Identify which cell holds the provided text, then report its (X, Y) central coordinate. 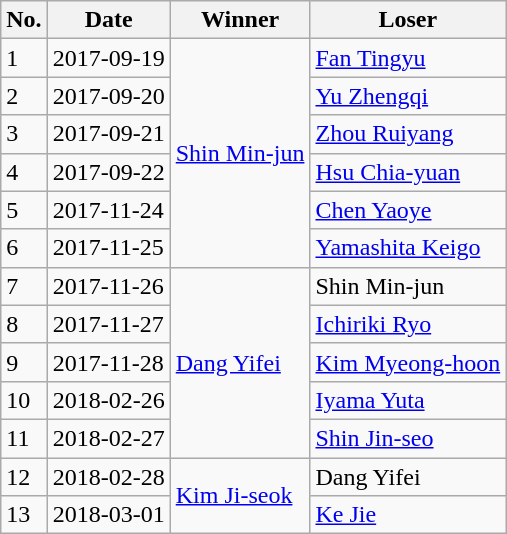
2017-09-21 (108, 134)
9 (24, 362)
2017-11-28 (108, 362)
8 (24, 324)
No. (24, 20)
2017-11-26 (108, 286)
Chen Yaoye (408, 210)
Fan Tingyu (408, 58)
6 (24, 248)
13 (24, 515)
2018-02-28 (108, 477)
Kim Ji-seok (240, 496)
Zhou Ruiyang (408, 134)
2018-02-26 (108, 400)
10 (24, 400)
7 (24, 286)
2017-11-27 (108, 324)
Shin Jin-seo (408, 438)
2017-11-25 (108, 248)
Ichiriki Ryo (408, 324)
2018-02-27 (108, 438)
1 (24, 58)
Iyama Yuta (408, 400)
Ke Jie (408, 515)
2018-03-01 (108, 515)
2017-09-22 (108, 172)
2017-09-19 (108, 58)
Yu Zhengqi (408, 96)
Loser (408, 20)
Date (108, 20)
2017-09-20 (108, 96)
Winner (240, 20)
2017-11-24 (108, 210)
Kim Myeong-hoon (408, 362)
12 (24, 477)
3 (24, 134)
11 (24, 438)
Yamashita Keigo (408, 248)
5 (24, 210)
Hsu Chia-yuan (408, 172)
4 (24, 172)
2 (24, 96)
